Extract the (x, y) coordinate from the center of the cell holding the provided text.  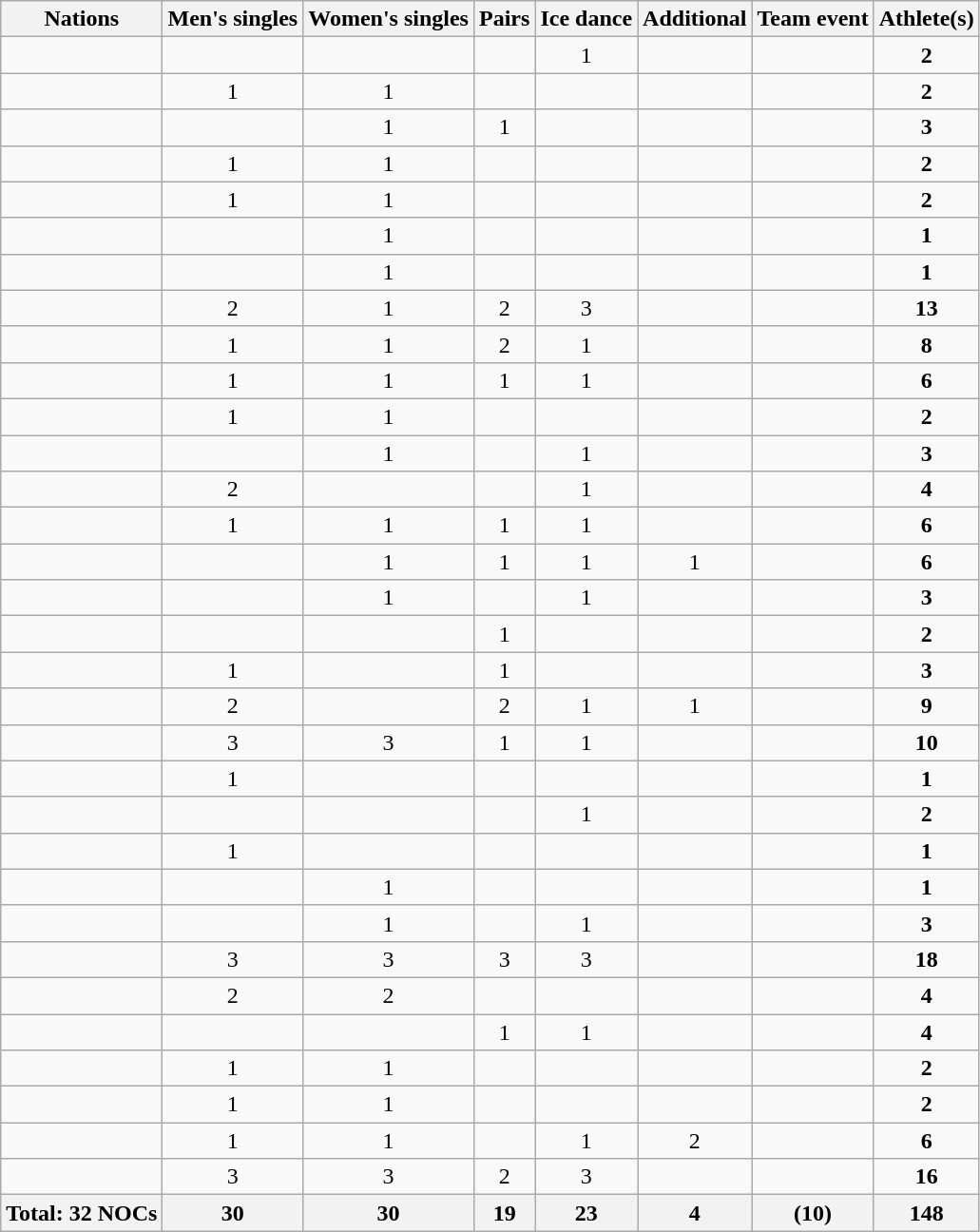
Total: 32 NOCs (82, 1213)
18 (926, 959)
10 (926, 742)
19 (504, 1213)
Athlete(s) (926, 19)
13 (926, 308)
(10) (813, 1213)
Additional (695, 19)
Ice dance (586, 19)
Nations (82, 19)
9 (926, 706)
Women's singles (389, 19)
16 (926, 1177)
Team event (813, 19)
8 (926, 344)
Pairs (504, 19)
148 (926, 1213)
Men's singles (233, 19)
23 (586, 1213)
